Identify which cell holds the provided text, then report its [X, Y] central coordinate. 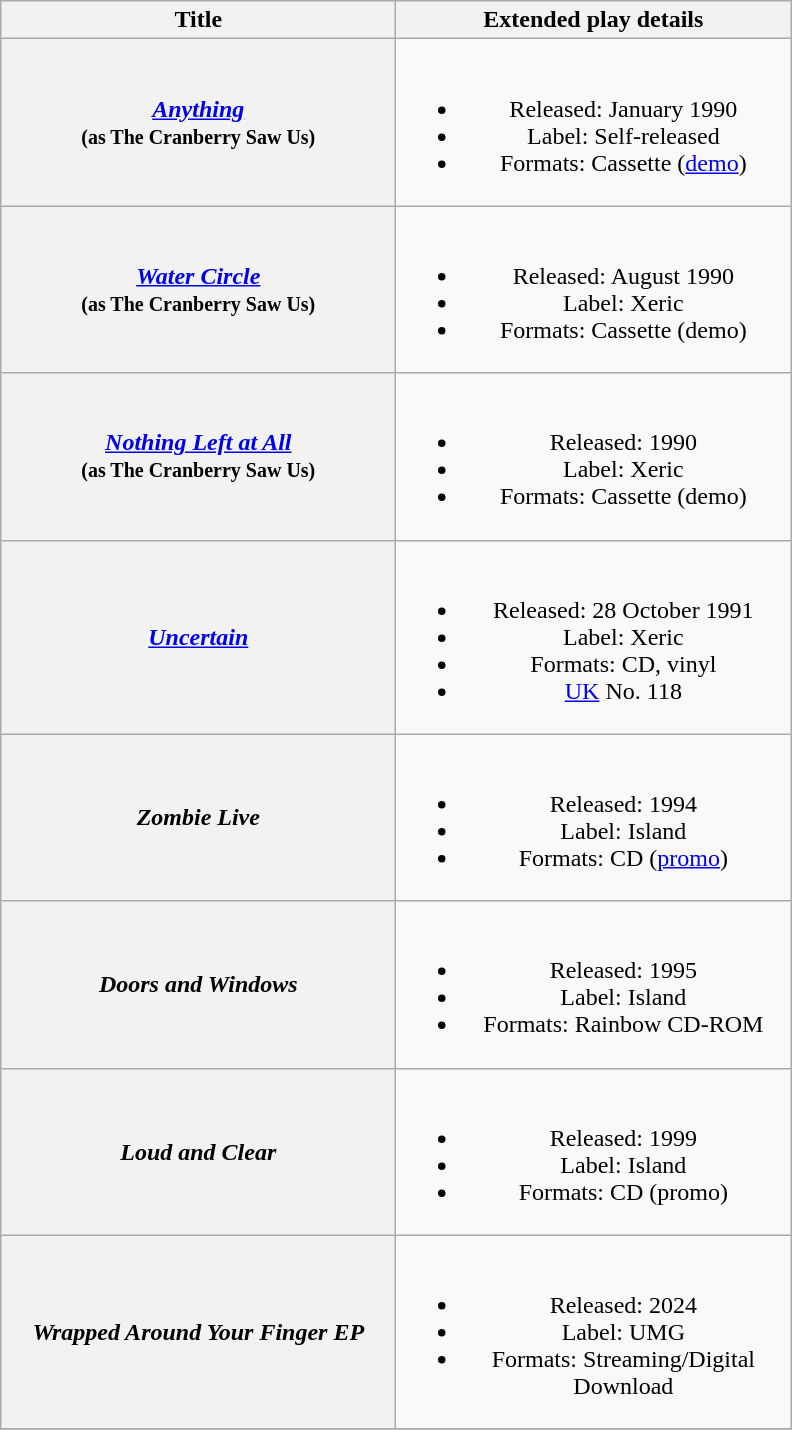
Doors and Windows [198, 984]
Released: August 1990Label: XericFormats: Cassette (demo) [594, 290]
Uncertain [198, 637]
Zombie Live [198, 818]
Nothing Left at All(as The Cranberry Saw Us) [198, 456]
Released: 28 October 1991Label: XericFormats: CD, vinylUK No. 118 [594, 637]
Extended play details [594, 20]
Title [198, 20]
Anything(as The Cranberry Saw Us) [198, 122]
Released: 2024Label: UMGFormats: Streaming/Digital Download [594, 1332]
Released: 1995Label: IslandFormats: Rainbow CD-ROM [594, 984]
Released: 1999Label: IslandFormats: CD (promo) [594, 1152]
Released: 1990Label: XericFormats: Cassette (demo) [594, 456]
Released: January 1990Label: Self-releasedFormats: Cassette (demo) [594, 122]
Loud and Clear [198, 1152]
Water Circle(as The Cranberry Saw Us) [198, 290]
Wrapped Around Your Finger EP [198, 1332]
Released: 1994Label: IslandFormats: CD (promo) [594, 818]
